Return (x, y) of the center of cell containing provided text 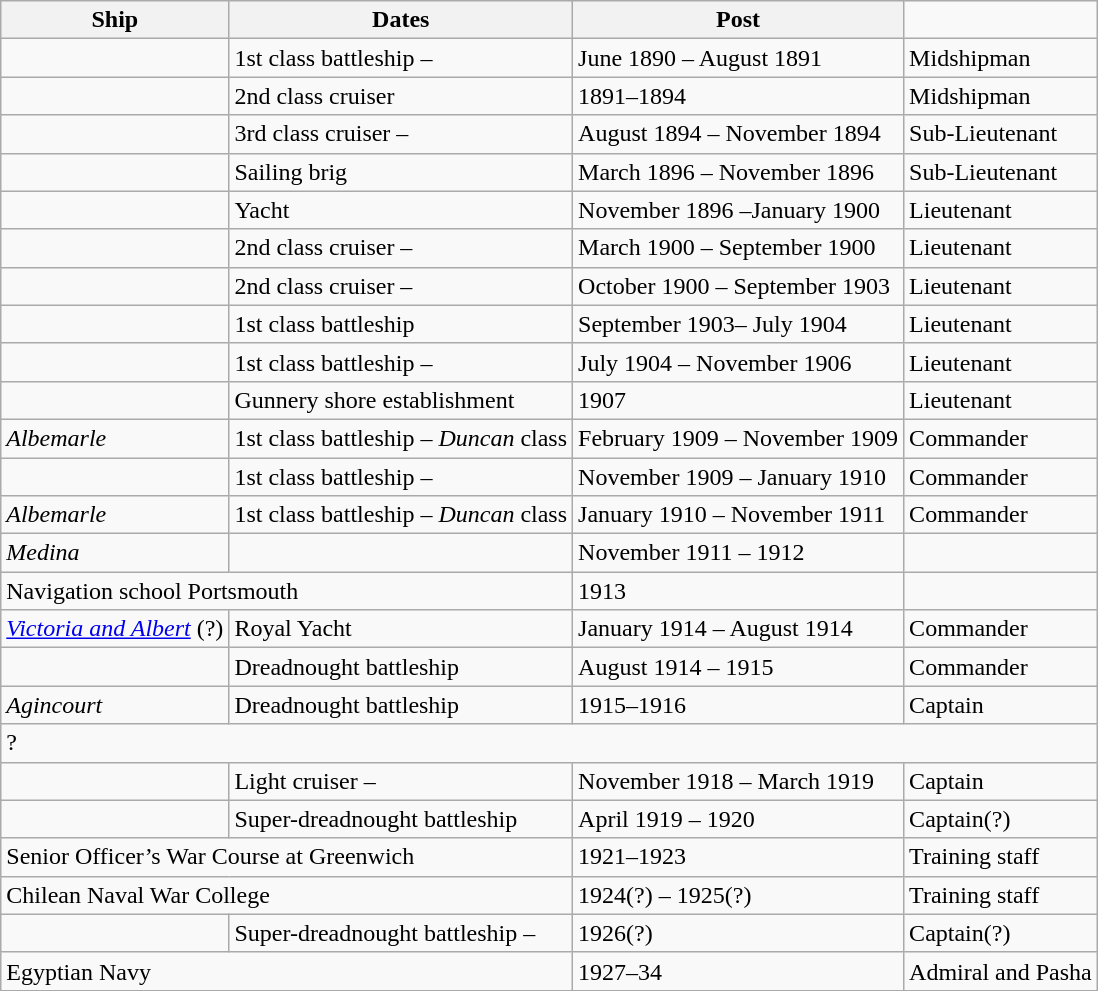
November 1896 –January 1900 (738, 210)
1907 (738, 400)
Sailing brig (401, 172)
Navigation school Portsmouth (287, 591)
July 1904 – November 1906 (738, 362)
Ship (115, 20)
Post (738, 20)
Dates (401, 20)
February 1909 – November 1909 (738, 438)
1927–34 (738, 971)
August 1914 – 1915 (738, 667)
January 1914 – August 1914 (738, 629)
3rd class cruiser – (401, 134)
Super-dreadnought battleship (401, 819)
Gunnery shore establishment (401, 400)
2nd class cruiser (401, 96)
Medina (115, 553)
Egyptian Navy (287, 971)
Chilean Naval War College (287, 895)
Super-dreadnought battleship – (401, 933)
1921–1923 (738, 857)
? (550, 743)
March 1900 – September 1900 (738, 248)
June 1890 – August 1891 (738, 58)
Royal Yacht (401, 629)
November 1918 – March 1919 (738, 781)
November 1909 – January 1910 (738, 477)
Admiral and Pasha (1001, 971)
March 1896 – November 1896 (738, 172)
Light cruiser – (401, 781)
1924(?) – 1925(?) (738, 895)
1915–1916 (738, 705)
Senior Officer’s War Course at Greenwich (287, 857)
1926(?) (738, 933)
1st class battleship (401, 324)
Agincourt (115, 705)
September 1903– July 1904 (738, 324)
Yacht (401, 210)
January 1910 – November 1911 (738, 515)
Victoria and Albert (?) (115, 629)
August 1894 – November 1894 (738, 134)
1913 (738, 591)
1891–1894 (738, 96)
April 1919 – 1920 (738, 819)
November 1911 – 1912 (738, 553)
October 1900 – September 1903 (738, 286)
